Scan for the cell matching the given text and deliver its [X, Y] coordinate at center. 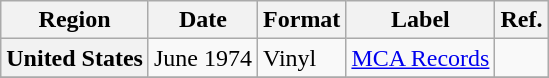
Label [420, 20]
June 1974 [202, 58]
United States [75, 58]
Region [75, 20]
Vinyl [302, 58]
Date [202, 20]
Ref. [522, 20]
Format [302, 20]
MCA Records [420, 58]
